From the cell containing the given text, extract its center point as [X, Y] coordinate. 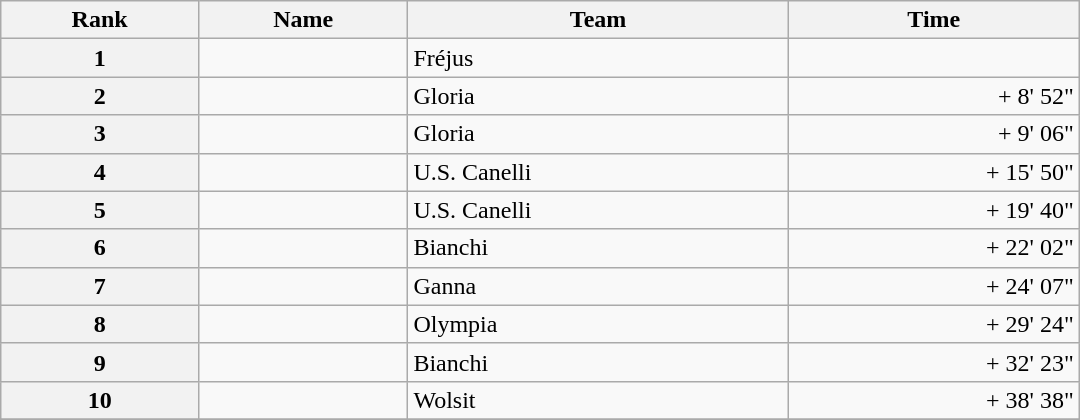
Fréjus [598, 58]
+ 38' 38" [934, 400]
Team [598, 20]
+ 19' 40" [934, 210]
Time [934, 20]
10 [100, 400]
+ 15' 50" [934, 172]
1 [100, 58]
+ 9' 06" [934, 134]
8 [100, 324]
Name [304, 20]
Wolsit [598, 400]
7 [100, 286]
+ 32' 23" [934, 362]
5 [100, 210]
+ 24' 07" [934, 286]
6 [100, 248]
Rank [100, 20]
+ 22' 02" [934, 248]
Olympia [598, 324]
3 [100, 134]
4 [100, 172]
+ 8' 52" [934, 96]
Ganna [598, 286]
9 [100, 362]
+ 29' 24" [934, 324]
2 [100, 96]
